Pinpoint the cell where the given text exists, returning its [X, Y] midpoint coordinate. 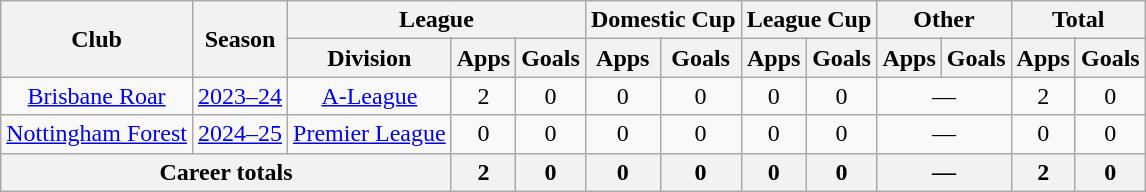
Club [97, 39]
Brisbane Roar [97, 96]
2024–25 [240, 134]
Total [1078, 20]
A-League [370, 96]
League Cup [809, 20]
Other [944, 20]
Career totals [226, 172]
Season [240, 39]
Domestic Cup [663, 20]
2023–24 [240, 96]
League [437, 20]
Division [370, 58]
Premier League [370, 134]
Nottingham Forest [97, 134]
